Provide the (x, y) coordinate of the cell's center where the given text is located.  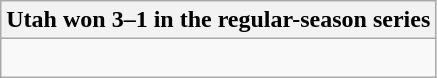
Utah won 3–1 in the regular-season series (218, 20)
